Extract the (X, Y) coordinate from the center of the cell holding the provided text.  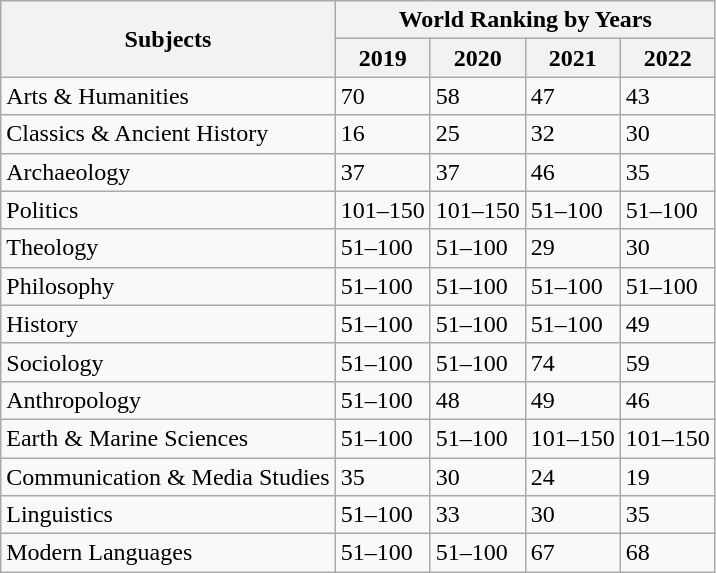
48 (478, 400)
19 (668, 477)
43 (668, 96)
74 (572, 362)
Theology (168, 248)
Communication & Media Studies (168, 477)
Sociology (168, 362)
Linguistics (168, 515)
Modern Languages (168, 553)
58 (478, 96)
Subjects (168, 39)
Earth & Marine Sciences (168, 438)
Anthropology (168, 400)
2022 (668, 58)
Politics (168, 210)
2019 (382, 58)
29 (572, 248)
70 (382, 96)
World Ranking by Years (525, 20)
67 (572, 553)
History (168, 324)
2020 (478, 58)
Classics & Ancient History (168, 134)
59 (668, 362)
24 (572, 477)
16 (382, 134)
25 (478, 134)
Archaeology (168, 172)
33 (478, 515)
Philosophy (168, 286)
32 (572, 134)
Arts & Humanities (168, 96)
68 (668, 553)
2021 (572, 58)
47 (572, 96)
